Return [x, y] of the center of cell containing provided text 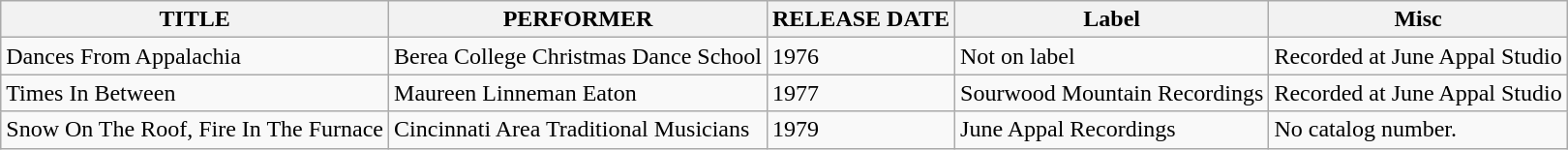
Not on label [1112, 56]
1977 [860, 93]
RELEASE DATE [860, 19]
1979 [860, 130]
June Appal Recordings [1112, 130]
Misc [1418, 19]
Cincinnati Area Traditional Musicians [579, 130]
Sourwood Mountain Recordings [1112, 93]
Label [1112, 19]
PERFORMER [579, 19]
Maureen Linneman Eaton [579, 93]
Dances From Appalachia [196, 56]
TITLE [196, 19]
Snow On The Roof, Fire In The Furnace [196, 130]
1976 [860, 56]
Times In Between [196, 93]
Berea College Christmas Dance School [579, 56]
No catalog number. [1418, 130]
